From the cell containing the given text, extract its center point as (x, y) coordinate. 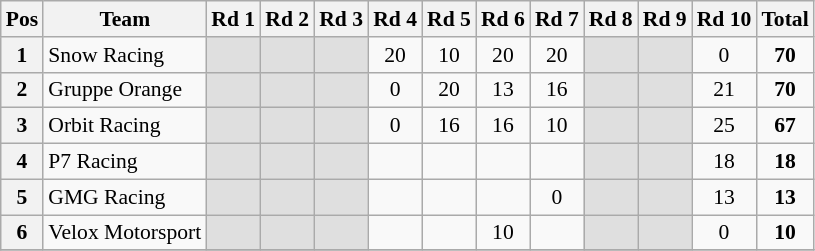
Snow Racing (124, 55)
GMG Racing (124, 197)
25 (724, 126)
Pos (22, 19)
4 (22, 162)
Rd 7 (557, 19)
Gruppe Orange (124, 90)
Team (124, 19)
Total (784, 19)
6 (22, 233)
Rd 10 (724, 19)
Rd 1 (233, 19)
67 (784, 126)
Rd 2 (287, 19)
P7 Racing (124, 162)
1 (22, 55)
Orbit Racing (124, 126)
Velox Motorsport (124, 233)
21 (724, 90)
2 (22, 90)
5 (22, 197)
Rd 6 (503, 19)
3 (22, 126)
Rd 4 (395, 19)
Rd 8 (611, 19)
Rd 5 (449, 19)
Rd 3 (341, 19)
Rd 9 (665, 19)
